Search for the cell housing the specified text and yield its (X, Y) center coordinate. 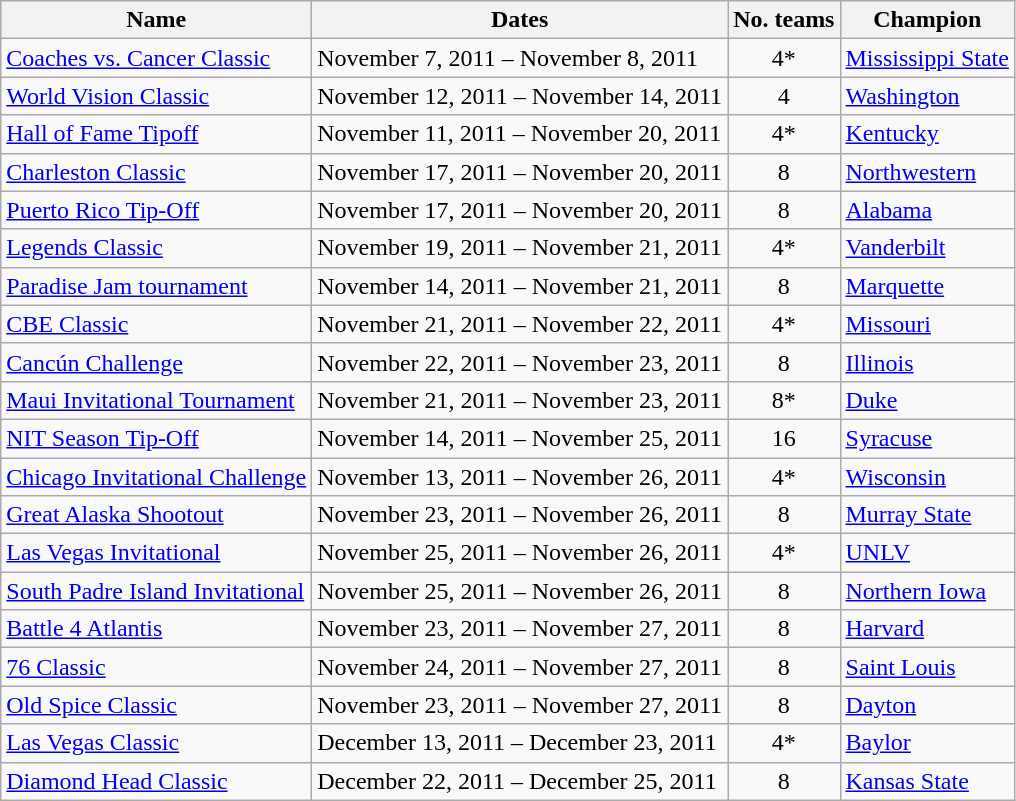
Dayton (927, 705)
Great Alaska Shootout (156, 515)
Wisconsin (927, 477)
November 14, 2011 – November 21, 2011 (520, 286)
Baylor (927, 743)
Paradise Jam tournament (156, 286)
Name (156, 20)
Kentucky (927, 134)
November 23, 2011 – November 26, 2011 (520, 515)
No. teams (784, 20)
November 21, 2011 – November 22, 2011 (520, 324)
Battle 4 Atlantis (156, 629)
November 13, 2011 – November 26, 2011 (520, 477)
Northern Iowa (927, 591)
November 12, 2011 – November 14, 2011 (520, 96)
November 7, 2011 – November 8, 2011 (520, 58)
November 19, 2011 – November 21, 2011 (520, 248)
Las Vegas Invitational (156, 553)
December 13, 2011 – December 23, 2011 (520, 743)
Legends Classic (156, 248)
Syracuse (927, 438)
UNLV (927, 553)
Harvard (927, 629)
November 22, 2011 – November 23, 2011 (520, 362)
Alabama (927, 210)
Saint Louis (927, 667)
Duke (927, 400)
November 21, 2011 – November 23, 2011 (520, 400)
Missouri (927, 324)
Vanderbilt (927, 248)
World Vision Classic (156, 96)
Washington (927, 96)
South Padre Island Invitational (156, 591)
Illinois (927, 362)
Kansas State (927, 781)
November 11, 2011 – November 20, 2011 (520, 134)
December 22, 2011 – December 25, 2011 (520, 781)
Mississippi State (927, 58)
8* (784, 400)
Coaches vs. Cancer Classic (156, 58)
Old Spice Classic (156, 705)
Puerto Rico Tip-Off (156, 210)
November 14, 2011 – November 25, 2011 (520, 438)
NIT Season Tip-Off (156, 438)
Chicago Invitational Challenge (156, 477)
Dates (520, 20)
Charleston Classic (156, 172)
16 (784, 438)
Champion (927, 20)
Hall of Fame Tipoff (156, 134)
Marquette (927, 286)
76 Classic (156, 667)
Cancún Challenge (156, 362)
Northwestern (927, 172)
Maui Invitational Tournament (156, 400)
Las Vegas Classic (156, 743)
Murray State (927, 515)
Diamond Head Classic (156, 781)
CBE Classic (156, 324)
November 24, 2011 – November 27, 2011 (520, 667)
4 (784, 96)
